Extract the [x, y] coordinate from the center of the cell holding the provided text.  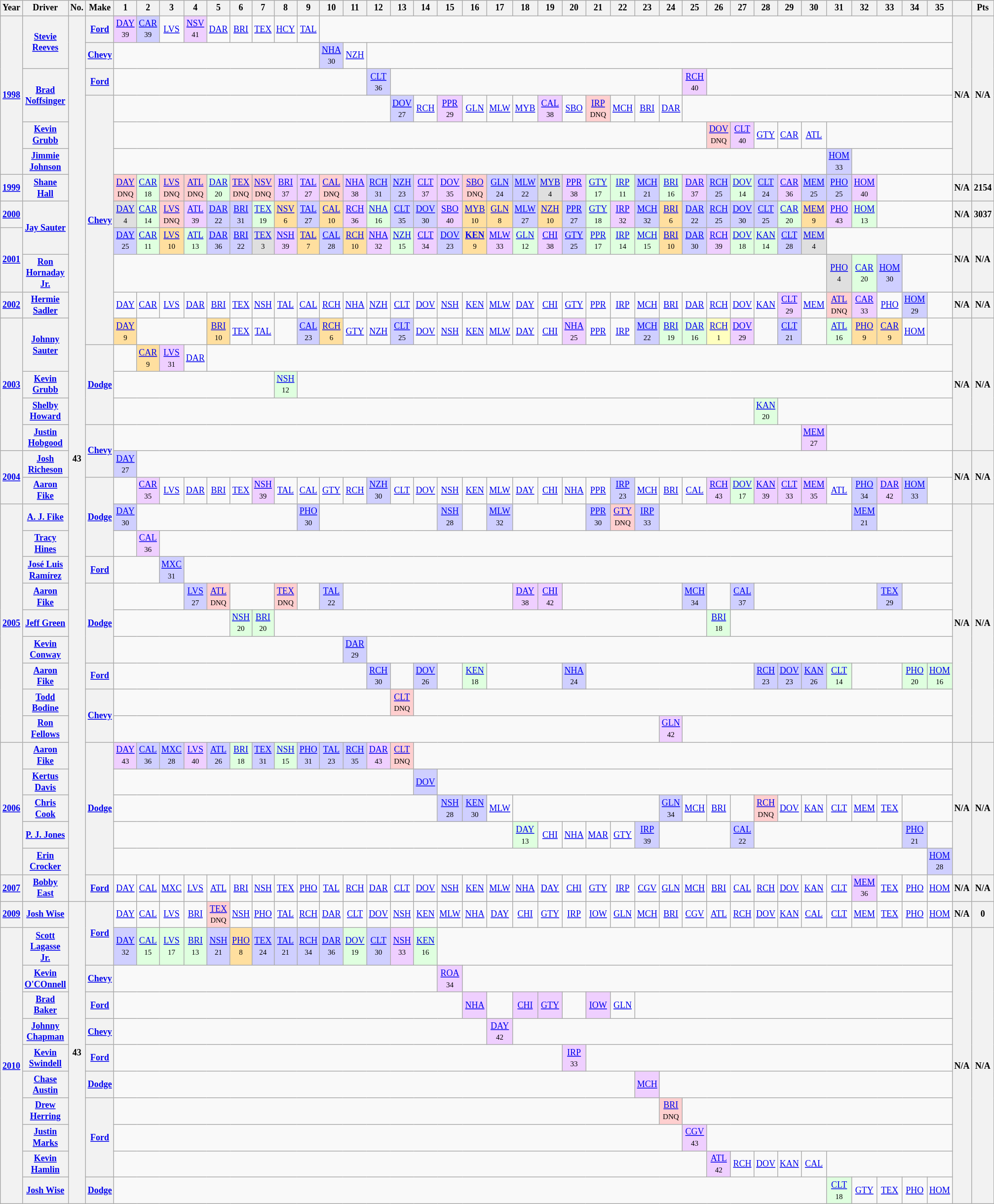
DAR30 [695, 241]
HOM 33 [915, 491]
NSH 15 [285, 756]
2003 [12, 385]
IRP 23 [623, 491]
2006 [12, 809]
BRI37 [285, 188]
21 [598, 8]
MAR [598, 835]
Johnny Chapman [45, 1032]
MEM21 [864, 517]
DAR 43 [379, 756]
28 [766, 8]
NHA16 [379, 215]
CLT30 [379, 946]
NSV6 [285, 215]
KEN9 [475, 241]
2002 [12, 305]
HOM13 [864, 215]
GTY18 [598, 215]
DAY30 [125, 517]
RCH 30 [379, 676]
Brad Noffsinger [45, 95]
14 [425, 8]
DAR29 [355, 650]
8 [285, 8]
CLTDNQ [402, 702]
MYB4 [550, 188]
CAL 36 [148, 756]
NZH23 [402, 188]
MCH 34 [695, 597]
Chris Cook [45, 809]
MEM4 [814, 241]
NZH10 [550, 215]
Kevin Conway [45, 650]
RCH 23 [766, 676]
DOV 17 [742, 491]
DOV23 [450, 241]
1 [125, 8]
CLT37 [425, 188]
DAR 42 [889, 491]
3 [172, 8]
PHO25 [839, 188]
TEX3 [263, 241]
MCH21 [647, 188]
3037 [983, 215]
DAY42 [499, 1032]
MXC31 [172, 570]
MCH22 [647, 332]
GLN24 [499, 188]
NSH12 [285, 385]
PHO 34 [864, 491]
ATL DNQ [218, 597]
RCH36 [355, 215]
BRI13 [195, 946]
NSH20 [241, 623]
CLT34 [425, 241]
GLN42 [671, 729]
GLN8 [499, 215]
LVS 27 [195, 597]
BRI16 [671, 188]
CAR 35 [148, 491]
SBO [574, 109]
HOM 16 [940, 676]
6 [241, 8]
TEX19 [263, 215]
DAR37 [695, 188]
KEN16 [425, 946]
CAL36 [148, 544]
18 [525, 8]
PPR17 [598, 241]
CAL38 [550, 109]
DOV 23 [789, 676]
CLT36 [379, 82]
CAR11 [148, 241]
23 [647, 8]
16 [475, 8]
KAN 26 [814, 676]
7 [263, 8]
Pts [983, 8]
CLT18 [839, 1191]
BRI20 [263, 623]
MLW33 [499, 241]
CLT 33 [789, 491]
CGV43 [695, 1137]
PHO 31 [308, 756]
2009 [12, 915]
Jimmie Johnson [45, 161]
Shane Hall [45, 188]
MEM25 [814, 188]
NHA32 [379, 241]
HOM30 [889, 273]
TEX DNQ [285, 597]
GTY25 [574, 241]
HOM29 [915, 305]
17 [499, 8]
CLT DNQ [402, 756]
4 [195, 8]
RCH39 [719, 241]
DAY 43 [125, 756]
DAYDNQ [125, 188]
SBO40 [450, 215]
CALDNQ [332, 188]
CAL10 [332, 215]
22 [623, 8]
Kevin O'COnnell [45, 978]
9 [308, 8]
NSV41 [195, 29]
NZH15 [402, 241]
HCY [285, 29]
CLT29 [789, 305]
ATL 26 [218, 756]
1999 [12, 188]
BRI 18 [241, 756]
MLW32 [499, 517]
TEX24 [263, 946]
19 [550, 8]
24 [671, 8]
DOV 26 [425, 676]
LVS31 [172, 358]
ATL16 [839, 332]
NHA 24 [574, 676]
NHA30 [332, 56]
2005 [12, 623]
KAN14 [766, 241]
Shelby Howard [45, 411]
ROA34 [450, 978]
PHO4 [839, 273]
NZH 30 [379, 491]
DOV35 [450, 188]
HOM28 [940, 861]
TAL21 [285, 946]
MEM9 [814, 215]
MYB [525, 109]
DAR16 [695, 332]
RCH10 [355, 241]
CAR14 [148, 215]
Ron Fellows [45, 729]
Make [100, 8]
CAL15 [148, 946]
2007 [12, 888]
Driver [45, 8]
12 [379, 8]
MCH32 [647, 215]
GTY17 [598, 188]
RCH 35 [355, 756]
A. J. Fike [45, 517]
LVS10 [172, 241]
CLT24 [766, 188]
DOV19 [355, 946]
2 [148, 8]
IRPDNQ [598, 109]
SBODNQ [475, 188]
PPR29 [450, 109]
MCH15 [647, 241]
Jay Sauter [45, 228]
GLN12 [525, 241]
RCH1 [719, 332]
RCH 43 [719, 491]
5 [218, 8]
30 [814, 8]
NSH33 [402, 946]
RCHDNQ [766, 809]
Jeff Green [45, 623]
MEM27 [814, 438]
PHO21 [915, 835]
Brad Baker [45, 1005]
Chase Austin [45, 1085]
DAY13 [525, 835]
BRI6 [671, 215]
11 [355, 8]
CLT21 [789, 332]
CLT40 [742, 135]
PPR27 [574, 215]
Kevin Swindell [45, 1058]
BRI18 [719, 623]
PHO 20 [915, 676]
PHO8 [241, 946]
PHO9 [864, 332]
TEX 29 [889, 597]
GTYDNQ [623, 517]
NSVDNQ [263, 188]
Ron Hornaday Jr. [45, 273]
2000 [12, 215]
HOM40 [864, 188]
NHA25 [574, 332]
Kevin Hamlin [45, 1164]
IRP14 [623, 241]
DAY 38 [525, 597]
DOV29 [742, 332]
José Luis Ramírez [45, 570]
TAL 23 [332, 756]
15 [450, 8]
27 [742, 8]
MEM 35 [814, 491]
BRIDNQ [671, 1111]
P. J. Jones [45, 835]
2001 [12, 260]
DOV27 [402, 109]
DAY39 [125, 29]
CLT35 [402, 215]
TAL 22 [332, 597]
ATL42 [719, 1164]
DAR20 [218, 188]
TAL7 [308, 241]
CLT 14 [839, 676]
Justin Hobgood [45, 438]
BRI22 [241, 241]
29 [789, 8]
ATL39 [195, 215]
CHI38 [550, 241]
CAL23 [308, 332]
20 [574, 8]
No. [77, 8]
CAR33 [864, 305]
CLT28 [789, 241]
KAN20 [766, 411]
BRI31 [241, 215]
Justin Marks [45, 1137]
CAL 37 [742, 597]
CAL22 [742, 835]
CAR18 [148, 188]
2004 [12, 477]
Drew Herring [45, 1111]
NSH39 [285, 241]
KEN18 [475, 676]
LVS 40 [195, 756]
PPR38 [574, 188]
MXC [172, 888]
NHA38 [355, 188]
CAR36 [789, 188]
DAY25 [125, 241]
13 [402, 8]
MEM36 [864, 888]
33 [889, 8]
MLW22 [525, 188]
IRP32 [623, 215]
DAY27 [125, 464]
PHO30 [308, 517]
IRP11 [623, 188]
DAY4 [125, 215]
Year [12, 8]
2154 [983, 188]
PHO43 [839, 215]
Hermie Sadler [45, 305]
MYB10 [475, 215]
NSH21 [218, 946]
RCH34 [308, 946]
RCH40 [695, 82]
HOM33 [839, 161]
Josh Richeson [45, 464]
MLW27 [525, 215]
LVS17 [172, 946]
RCH31 [379, 188]
DOVDNQ [719, 135]
Bobby East [45, 888]
25 [695, 8]
Johnny Sauter [45, 345]
Erin Crocker [45, 861]
CAL28 [332, 241]
DOV14 [742, 188]
BRI19 [671, 332]
1998 [12, 95]
GLN34 [671, 809]
34 [915, 8]
35 [940, 8]
ATL13 [195, 241]
Kertus Davis [45, 782]
MXC 28 [172, 756]
RCH6 [332, 332]
26 [719, 8]
32 [864, 8]
PPR30 [598, 517]
CHI 42 [550, 597]
KAN 39 [766, 491]
DAY32 [125, 946]
Tracy Hines [45, 544]
Todd Bodine [45, 702]
DOV18 [742, 241]
10 [332, 8]
2010 [12, 1065]
Scott Lagasse Jr. [45, 946]
CAR39 [148, 29]
TEX 31 [263, 756]
DAY9 [125, 332]
31 [839, 8]
Stevie Reeves [45, 42]
KEN30 [475, 809]
0 [983, 915]
IRP39 [647, 835]
NSH 39 [263, 491]
